Find where the given text appears and provide that cell's center as [x, y] coordinate. 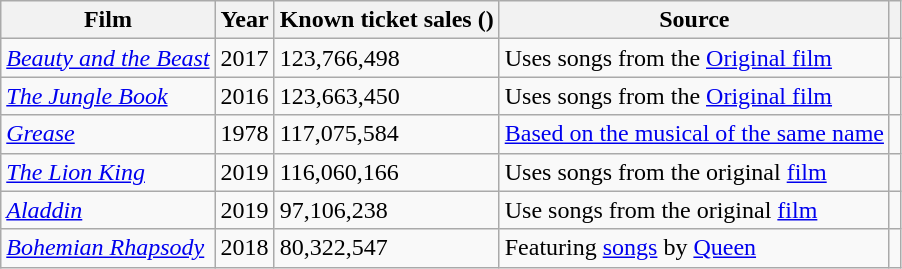
1978 [244, 134]
Bohemian Rhapsody [108, 248]
Year [244, 20]
116,060,166 [386, 172]
2017 [244, 58]
123,766,498 [386, 58]
80,322,547 [386, 248]
Beauty and the Beast [108, 58]
117,075,584 [386, 134]
Grease [108, 134]
Known ticket sales () [386, 20]
Featuring songs by Queen [694, 248]
The Lion King [108, 172]
Use songs from the original film [694, 210]
Based on the musical of the same name [694, 134]
Film [108, 20]
2018 [244, 248]
97,106,238 [386, 210]
2016 [244, 96]
Uses songs from the original film [694, 172]
Source [694, 20]
123,663,450 [386, 96]
Aladdin [108, 210]
The Jungle Book [108, 96]
